Pinpoint the cell where the given text exists, returning its [X, Y] midpoint coordinate. 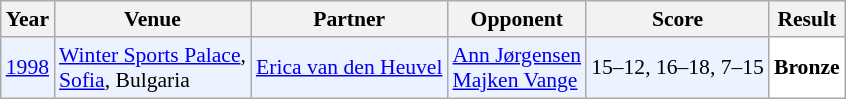
Score [678, 19]
Winter Sports Palace,Sofia, Bulgaria [152, 68]
Opponent [516, 19]
Venue [152, 19]
Result [807, 19]
15–12, 16–18, 7–15 [678, 68]
Partner [350, 19]
Erica van den Heuvel [350, 68]
Ann Jørgensen Majken Vange [516, 68]
Bronze [807, 68]
Year [28, 19]
1998 [28, 68]
